Extract the (X, Y) coordinate from the center of the cell holding the provided text.  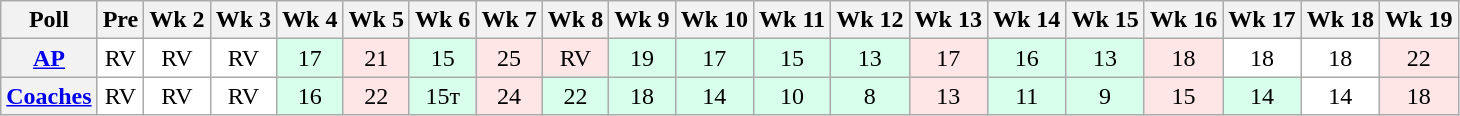
Wk 13 (948, 20)
Wk 9 (642, 20)
Wk 8 (575, 20)
10 (792, 96)
Wk 17 (1262, 20)
Wk 6 (442, 20)
Wk 12 (870, 20)
Wk 11 (792, 20)
21 (376, 58)
24 (509, 96)
Wk 5 (376, 20)
25 (509, 58)
Wk 18 (1340, 20)
Wk 19 (1419, 20)
Pre (120, 20)
Wk 16 (1183, 20)
Wk 7 (509, 20)
Wk 4 (310, 20)
Wk 14 (1026, 20)
8 (870, 96)
19 (642, 58)
Poll (49, 20)
Coaches (49, 96)
Wk 3 (243, 20)
15т (442, 96)
Wk 2 (177, 20)
11 (1026, 96)
Wk 10 (714, 20)
9 (1105, 96)
AP (49, 58)
Wk 15 (1105, 20)
